Search for the cell housing the specified text and yield its [X, Y] center coordinate. 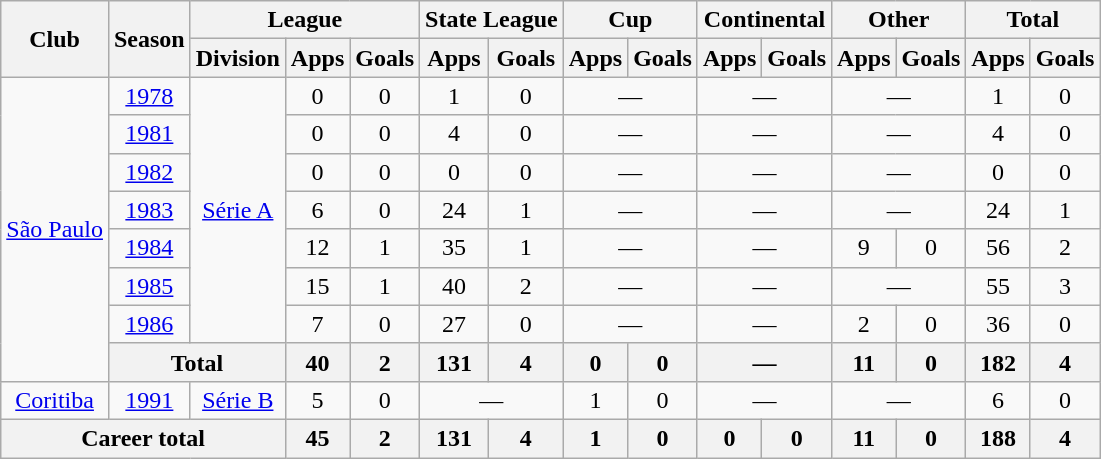
Cup [630, 20]
182 [998, 362]
1984 [149, 248]
Série A [238, 210]
Division [238, 58]
45 [317, 438]
7 [317, 324]
Série B [238, 400]
56 [998, 248]
36 [998, 324]
Continental [764, 20]
3 [1065, 286]
1978 [149, 96]
15 [317, 286]
1982 [149, 172]
1985 [149, 286]
São Paulo [55, 229]
27 [454, 324]
Career total [144, 438]
1991 [149, 400]
5 [317, 400]
State League [492, 20]
Other [899, 20]
9 [864, 248]
35 [454, 248]
1981 [149, 134]
Season [149, 39]
1986 [149, 324]
12 [317, 248]
Coritiba [55, 400]
League [304, 20]
188 [998, 438]
Club [55, 39]
55 [998, 286]
1983 [149, 210]
